Provide the [x, y] coordinate of the cell's center where the given text is located.  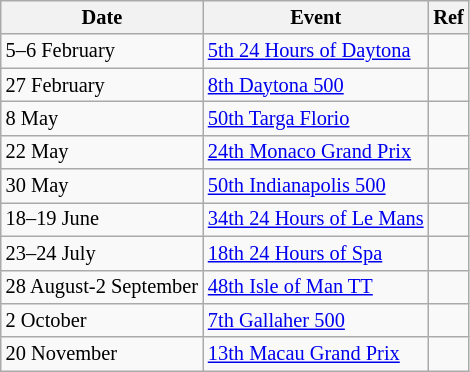
13th Macau Grand Prix [316, 354]
24th Monaco Grand Prix [316, 152]
50th Indianapolis 500 [316, 186]
2 October [102, 320]
34th 24 Hours of Le Mans [316, 219]
Event [316, 17]
23–24 July [102, 253]
20 November [102, 354]
50th Targa Florio [316, 118]
18th 24 Hours of Spa [316, 253]
8th Daytona 500 [316, 85]
5–6 February [102, 51]
5th 24 Hours of Daytona [316, 51]
7th Gallaher 500 [316, 320]
27 February [102, 85]
48th Isle of Man TT [316, 287]
18–19 June [102, 219]
8 May [102, 118]
Ref [448, 17]
30 May [102, 186]
22 May [102, 152]
Date [102, 17]
28 August-2 September [102, 287]
